Pinpoint the cell where the given text exists, returning its [X, Y] midpoint coordinate. 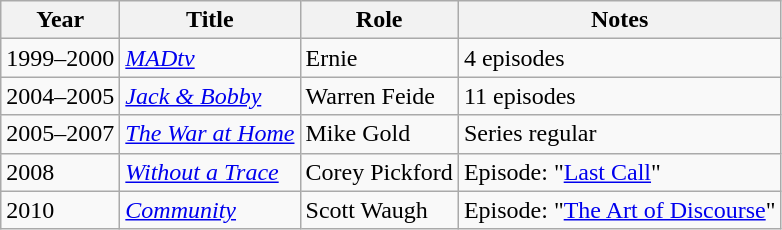
Title [210, 20]
4 episodes [620, 58]
Jack & Bobby [210, 96]
Community [210, 210]
Without a Trace [210, 172]
Ernie [379, 58]
The War at Home [210, 134]
Episode: "Last Call" [620, 172]
Scott Waugh [379, 210]
Episode: "The Art of Discourse" [620, 210]
Notes [620, 20]
11 episodes [620, 96]
Role [379, 20]
Series regular [620, 134]
2010 [60, 210]
Year [60, 20]
Mike Gold [379, 134]
2004–2005 [60, 96]
2005–2007 [60, 134]
Warren Feide [379, 96]
MADtv [210, 58]
Corey Pickford [379, 172]
2008 [60, 172]
1999–2000 [60, 58]
